From the cell containing the given text, extract its center point as [X, Y] coordinate. 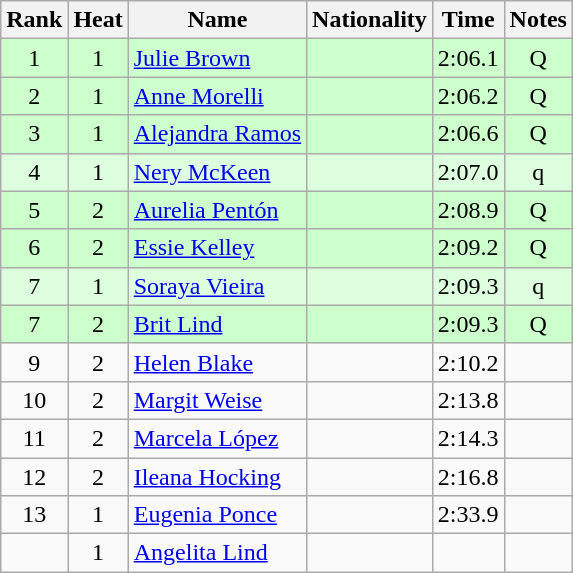
9 [34, 362]
2:09.2 [468, 248]
2:06.1 [468, 58]
Brit Lind [217, 324]
4 [34, 172]
Time [468, 20]
2:14.3 [468, 438]
2:06.2 [468, 96]
Alejandra Ramos [217, 134]
2:10.2 [468, 362]
2:16.8 [468, 477]
Ileana Hocking [217, 477]
Essie Kelley [217, 248]
Nery McKeen [217, 172]
Aurelia Pentón [217, 210]
Margit Weise [217, 400]
Name [217, 20]
Nationality [370, 20]
10 [34, 400]
Marcela López [217, 438]
Rank [34, 20]
Helen Blake [217, 362]
11 [34, 438]
Notes [538, 20]
3 [34, 134]
Eugenia Ponce [217, 515]
2:06.6 [468, 134]
Soraya Vieira [217, 286]
2:13.8 [468, 400]
5 [34, 210]
12 [34, 477]
Angelita Lind [217, 553]
2:08.9 [468, 210]
2:33.9 [468, 515]
6 [34, 248]
Julie Brown [217, 58]
2:07.0 [468, 172]
Anne Morelli [217, 96]
Heat [98, 20]
13 [34, 515]
